Return (X, Y) of the center of cell containing provided text 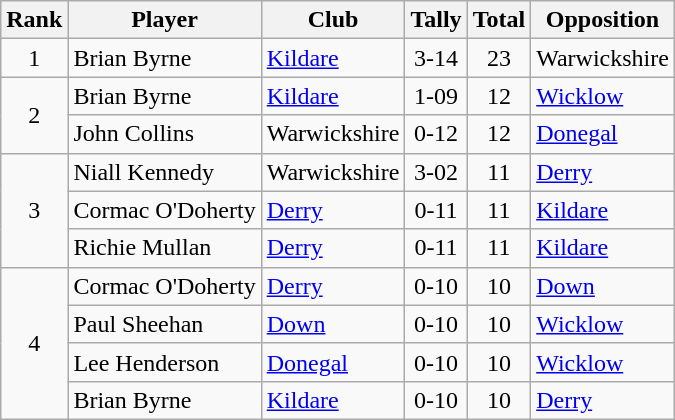
Player (164, 20)
3-02 (436, 172)
Niall Kennedy (164, 172)
Paul Sheehan (164, 324)
1-09 (436, 96)
Club (333, 20)
3 (34, 210)
Rank (34, 20)
4 (34, 343)
Total (499, 20)
1 (34, 58)
3-14 (436, 58)
2 (34, 115)
Opposition (603, 20)
Richie Mullan (164, 248)
Lee Henderson (164, 362)
0-12 (436, 134)
23 (499, 58)
Tally (436, 20)
John Collins (164, 134)
